Find where the given text appears and provide that cell's center as [X, Y] coordinate. 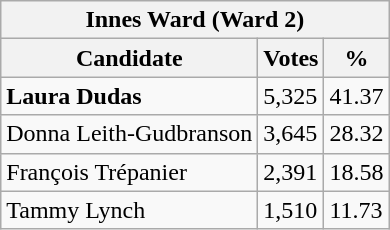
Laura Dudas [130, 96]
Tammy Lynch [130, 210]
% [356, 58]
3,645 [291, 134]
Votes [291, 58]
François Trépanier [130, 172]
Innes Ward (Ward 2) [195, 20]
1,510 [291, 210]
Candidate [130, 58]
28.32 [356, 134]
41.37 [356, 96]
18.58 [356, 172]
2,391 [291, 172]
11.73 [356, 210]
5,325 [291, 96]
Donna Leith-Gudbranson [130, 134]
